Determine the (X, Y) coordinate at the center of the cell enclosing the given text.  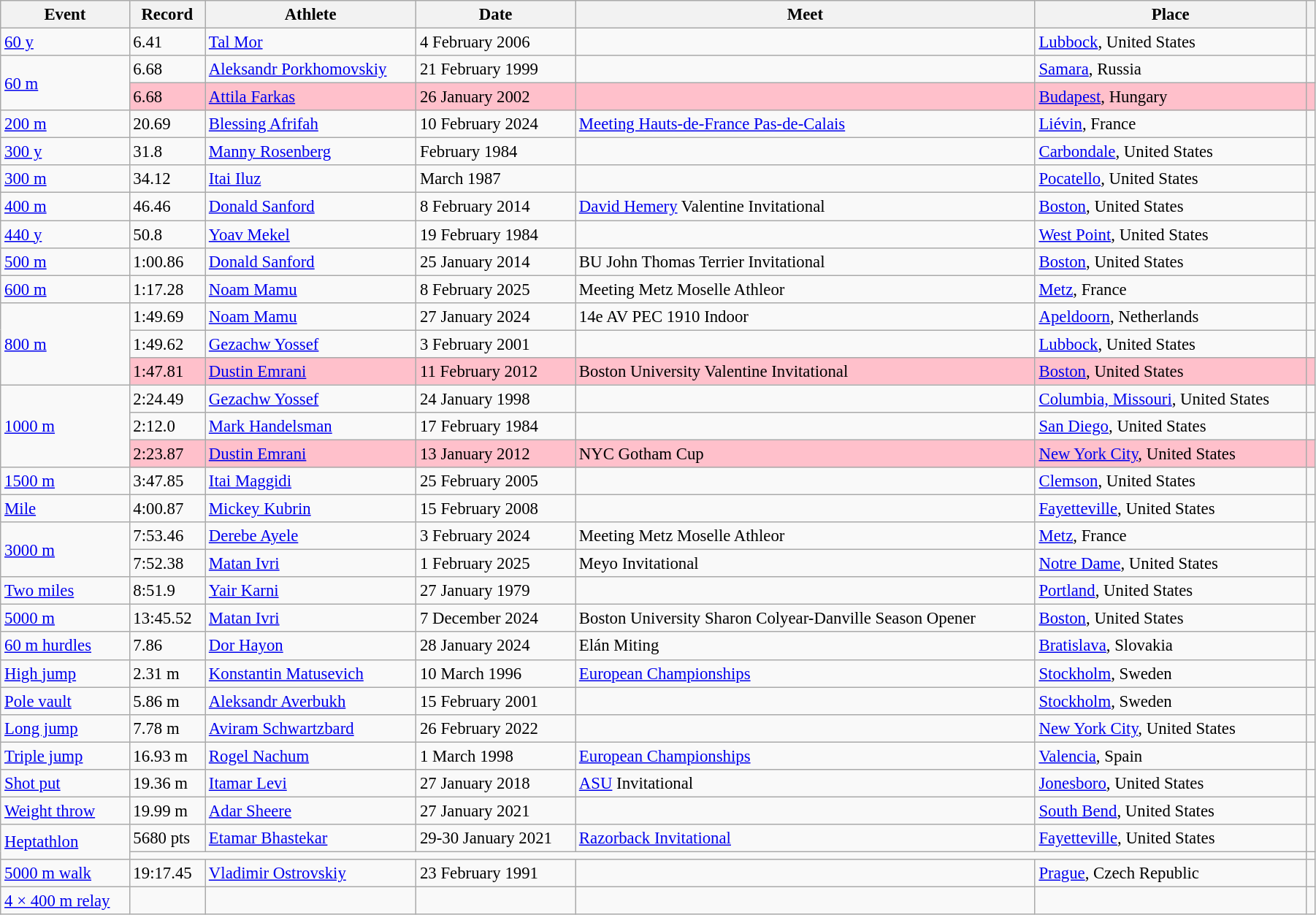
7:52.38 (167, 564)
300 y (65, 152)
Place (1170, 15)
27 January 2021 (496, 811)
8 February 2025 (496, 289)
Two miles (65, 591)
West Point, United States (1170, 234)
Yair Karni (311, 591)
17 February 1984 (496, 426)
March 1987 (496, 179)
1:00.86 (167, 261)
1500 m (65, 481)
4 × 400 m relay (65, 901)
1000 m (65, 426)
Meet (806, 15)
26 January 2002 (496, 97)
2:23.87 (167, 453)
Mickey Kubrin (311, 509)
Meyo Invitational (806, 564)
19.36 m (167, 784)
High jump (65, 673)
34.12 (167, 179)
Itamar Levi (311, 784)
Elán Miting (806, 646)
3 February 2001 (496, 344)
Budapest, Hungary (1170, 97)
Adar Sheere (311, 811)
Pole vault (65, 701)
Bratislava, Slovakia (1170, 646)
15 February 2008 (496, 509)
Derebe Ayele (311, 536)
Aviram Schwartzbard (311, 728)
3:47.85 (167, 481)
Prague, Czech Republic (1170, 873)
Heptathlon (65, 842)
Itai Maggidi (311, 481)
Boston University Sharon Colyear-Danville Season Opener (806, 619)
5.86 m (167, 701)
Manny Rosenberg (311, 152)
27 January 1979 (496, 591)
Pocatello, United States (1170, 179)
60 y (65, 42)
7.78 m (167, 728)
February 1984 (496, 152)
14e AV PEC 1910 Indoor (806, 316)
31.8 (167, 152)
South Bend, United States (1170, 811)
6.41 (167, 42)
5000 m walk (65, 873)
25 January 2014 (496, 261)
Clemson, United States (1170, 481)
Konstantin Matusevich (311, 673)
20.69 (167, 124)
Samara, Russia (1170, 69)
Triple jump (65, 756)
Yoav Mekel (311, 234)
1:47.81 (167, 372)
Rogel Nachum (311, 756)
Attila Farkas (311, 97)
4 February 2006 (496, 42)
7.86 (167, 646)
2.31 m (167, 673)
Valencia, Spain (1170, 756)
600 m (65, 289)
200 m (65, 124)
Weight throw (65, 811)
Shot put (65, 784)
500 m (65, 261)
300 m (65, 179)
NYC Gotham Cup (806, 453)
5680 pts (167, 838)
Itai Iluz (311, 179)
21 February 1999 (496, 69)
60 m hurdles (65, 646)
Razorback Invitational (806, 838)
800 m (65, 343)
2:12.0 (167, 426)
Portland, United States (1170, 591)
46.46 (167, 207)
1 February 2025 (496, 564)
Tal Mor (311, 42)
60 m (65, 83)
11 February 2012 (496, 372)
15 February 2001 (496, 701)
19.99 m (167, 811)
Aleksandr Porkhomovskiy (311, 69)
Athlete (311, 15)
19 February 1984 (496, 234)
3 February 2024 (496, 536)
Date (496, 15)
Mile (65, 509)
16.93 m (167, 756)
7 December 2024 (496, 619)
Columbia, Missouri, United States (1170, 399)
Event (65, 15)
440 y (65, 234)
Jonesboro, United States (1170, 784)
1:17.28 (167, 289)
Carbondale, United States (1170, 152)
29-30 January 2021 (496, 838)
Notre Dame, United States (1170, 564)
4:00.87 (167, 509)
Vladimir Ostrovskiy (311, 873)
ASU Invitational (806, 784)
Etamar Bhastekar (311, 838)
David Hemery Valentine Invitational (806, 207)
27 January 2018 (496, 784)
Aleksandr Averbukh (311, 701)
Liévin, France (1170, 124)
BU John Thomas Terrier Invitational (806, 261)
10 February 2024 (496, 124)
1:49.69 (167, 316)
28 January 2024 (496, 646)
23 February 1991 (496, 873)
Record (167, 15)
8 February 2014 (496, 207)
1 March 1998 (496, 756)
10 March 1996 (496, 673)
400 m (65, 207)
7:53.46 (167, 536)
25 February 2005 (496, 481)
13 January 2012 (496, 453)
5000 m (65, 619)
Mark Handelsman (311, 426)
24 January 1998 (496, 399)
Long jump (65, 728)
19:17.45 (167, 873)
3000 m (65, 549)
Dor Hayon (311, 646)
San Diego, United States (1170, 426)
2:24.49 (167, 399)
1:49.62 (167, 344)
26 February 2022 (496, 728)
27 January 2024 (496, 316)
8:51.9 (167, 591)
13:45.52 (167, 619)
50.8 (167, 234)
Meeting Hauts-de-France Pas-de-Calais (806, 124)
Boston University Valentine Invitational (806, 372)
Apeldoorn, Netherlands (1170, 316)
Blessing Afrifah (311, 124)
